Capture the cell that displays the provided text and extract its (X, Y) central coordinate. 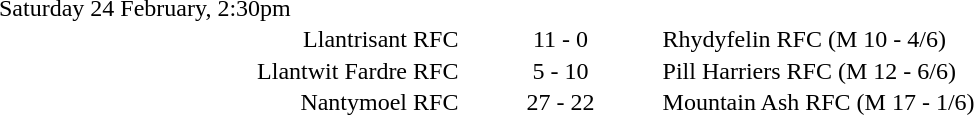
11 - 0 (560, 39)
5 - 10 (560, 71)
